Extract the [x, y] coordinate from the center of the cell holding the provided text.  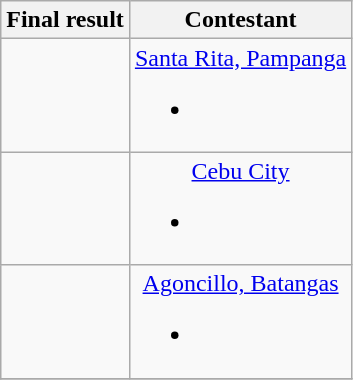
Contestant [240, 20]
Final result [66, 20]
Cebu City [240, 208]
Agoncillo, Batangas [240, 322]
Santa Rita, Pampanga [240, 96]
